Return [x, y] of the center of cell containing provided text 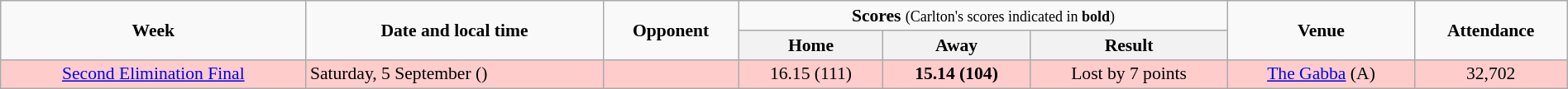
Attendance [1490, 30]
Opponent [671, 30]
The Gabba (A) [1322, 74]
16.15 (111) [810, 74]
Home [810, 45]
Lost by 7 points [1129, 74]
Away [956, 45]
Date and local time [455, 30]
Venue [1322, 30]
Saturday, 5 September () [455, 74]
Result [1129, 45]
32,702 [1490, 74]
Week [154, 30]
Second Elimination Final [154, 74]
15.14 (104) [956, 74]
Scores (Carlton's scores indicated in bold) [983, 16]
